Extract the [X, Y] coordinate from the center of the cell holding the provided text.  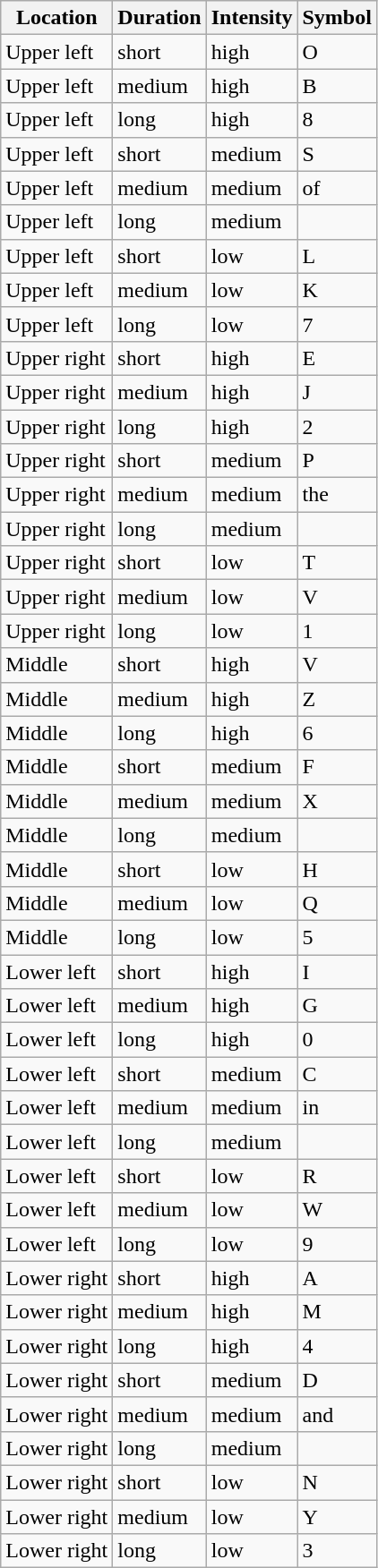
of [337, 188]
in [337, 1108]
B [337, 86]
A [337, 1278]
Duration [159, 18]
the [337, 495]
X [337, 801]
Intensity [252, 18]
H [337, 869]
D [337, 1380]
3 [337, 1551]
0 [337, 1040]
L [337, 256]
M [337, 1312]
W [337, 1210]
I [337, 971]
O [337, 52]
9 [337, 1244]
Z [337, 699]
1 [337, 631]
Location [57, 18]
Q [337, 903]
Y [337, 1517]
K [337, 290]
E [337, 358]
4 [337, 1346]
5 [337, 937]
N [337, 1482]
Symbol [337, 18]
P [337, 461]
6 [337, 733]
C [337, 1074]
2 [337, 427]
J [337, 392]
S [337, 154]
F [337, 767]
7 [337, 324]
T [337, 563]
R [337, 1176]
and [337, 1414]
8 [337, 120]
G [337, 1006]
